Find where the given text appears and provide that cell's center as (x, y) coordinate. 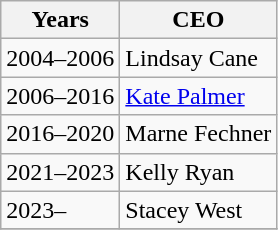
2006–2016 (60, 96)
2023– (60, 210)
Kate Palmer (198, 96)
2004–2006 (60, 58)
2016–2020 (60, 134)
2021–2023 (60, 172)
CEO (198, 20)
Years (60, 20)
Stacey West (198, 210)
Lindsay Cane (198, 58)
Marne Fechner (198, 134)
Kelly Ryan (198, 172)
